Find where the given text appears and provide that cell's center as [X, Y] coordinate. 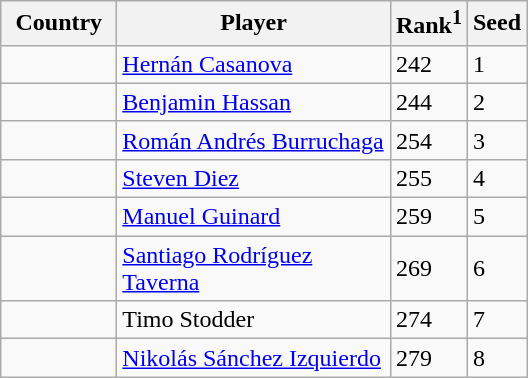
7 [496, 320]
Timo Stodder [254, 320]
254 [428, 140]
Benjamin Hassan [254, 102]
Nikolás Sánchez Izquierdo [254, 358]
Seed [496, 24]
Hernán Casanova [254, 64]
3 [496, 140]
255 [428, 178]
1 [496, 64]
5 [496, 217]
Country [59, 24]
242 [428, 64]
6 [496, 268]
Rank1 [428, 24]
269 [428, 268]
259 [428, 217]
279 [428, 358]
Player [254, 24]
2 [496, 102]
Steven Diez [254, 178]
4 [496, 178]
Manuel Guinard [254, 217]
274 [428, 320]
Román Andrés Burruchaga [254, 140]
244 [428, 102]
Santiago Rodríguez Taverna [254, 268]
8 [496, 358]
